Find where the given text appears and provide that cell's center as (x, y) coordinate. 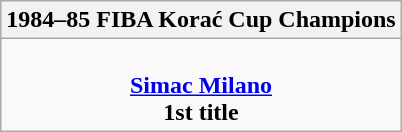
1984–85 FIBA Korać Cup Champions (201, 20)
Simac Milano 1st title (201, 85)
